Pinpoint the cell where the given text exists, returning its [x, y] midpoint coordinate. 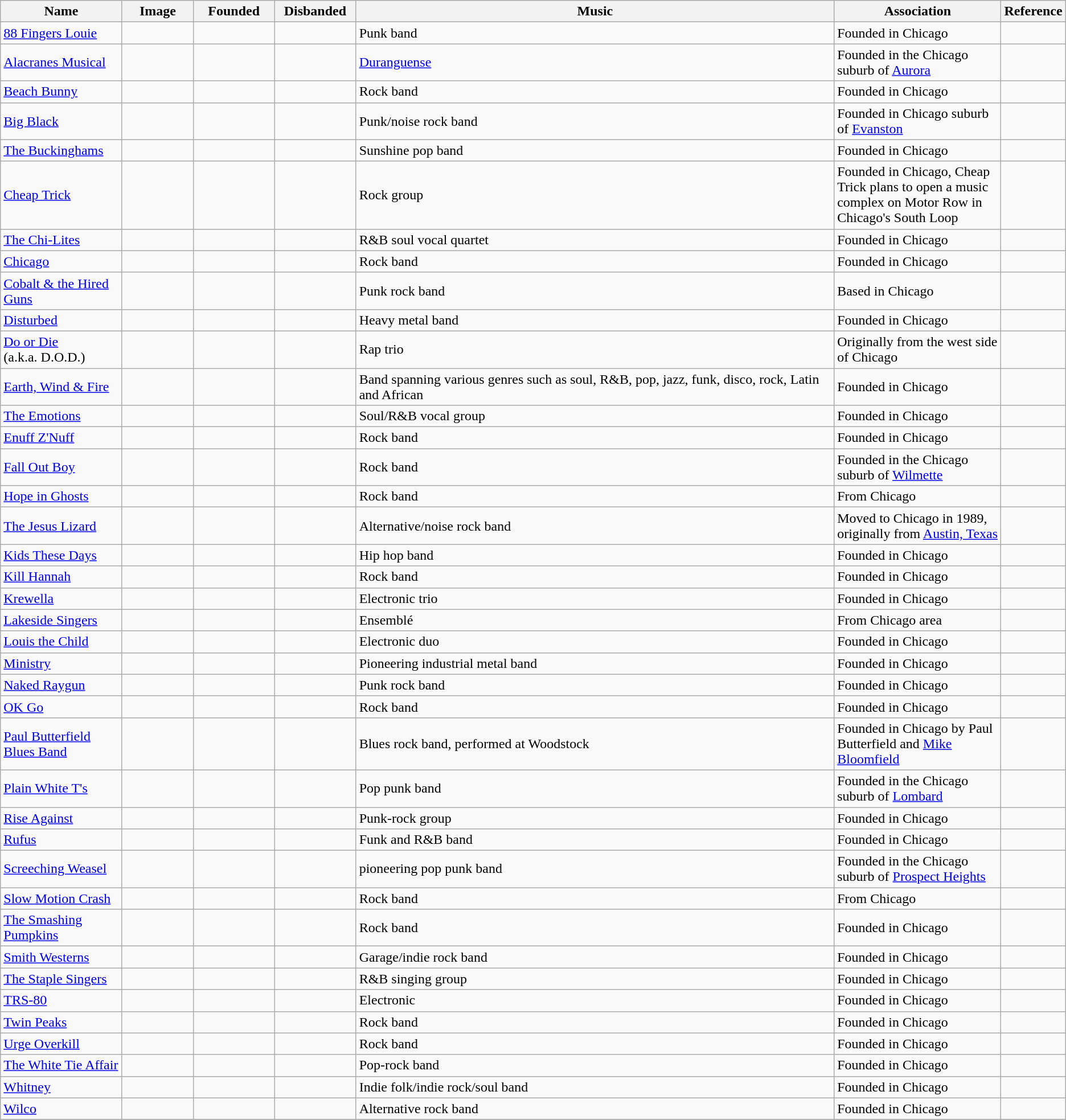
Cheap Trick [61, 195]
The Staple Singers [61, 979]
Band spanning various genres such as soul, R&B, pop, jazz, funk, disco, rock, Latin and African [595, 386]
Do or Die(a.k.a. D.O.D.) [61, 350]
pioneering pop punk band [595, 869]
Louis the Child [61, 642]
Big Black [61, 121]
Alternative rock band [595, 1109]
The Buckinghams [61, 150]
The Jesus Lizard [61, 526]
Founded in the Chicago suburb of Prospect Heights [918, 869]
Garage/indie rock band [595, 957]
From Chicago area [918, 620]
Moved to Chicago in 1989, originally from Austin, Texas [918, 526]
Association [918, 11]
Enuff Z'Nuff [61, 438]
Cobalt & the Hired Guns [61, 290]
Lakeside Singers [61, 620]
Founded in Chicago by Paul Butterfield and Mike Bloomfield [918, 744]
Indie folk/indie rock/soul band [595, 1087]
Hope in Ghosts [61, 497]
R&B soul vocal quartet [595, 240]
Ministry [61, 663]
Slow Motion Crash [61, 899]
Founded in the Chicago suburb of Aurora [918, 63]
Pioneering industrial metal band [595, 663]
Disbanded [315, 11]
TRS-80 [61, 1000]
Punk band [595, 33]
Alternative/noise rock band [595, 526]
Rap trio [595, 350]
OK Go [61, 707]
Whitney [61, 1087]
Alacranes Musical [61, 63]
Kids These Days [61, 555]
Plain White T's [61, 788]
Originally from the west side of Chicago [918, 350]
Smith Westerns [61, 957]
Beach Bunny [61, 92]
Soul/R&B vocal group [595, 416]
The Emotions [61, 416]
Twin Peaks [61, 1022]
The Smashing Pumpkins [61, 928]
Electronic [595, 1000]
Sunshine pop band [595, 150]
Rufus [61, 840]
Punk/noise rock band [595, 121]
The White Tie Affair [61, 1065]
Ensemblé [595, 620]
Image [158, 11]
Disturbed [61, 320]
Founded in the Chicago suburb of Wilmette [918, 467]
Founded in Chicago, Cheap Trick plans to open a music complex on Motor Row in Chicago's South Loop [918, 195]
Pop-rock band [595, 1065]
Screeching Weasel [61, 869]
Funk and R&B band [595, 840]
Duranguense [595, 63]
Punk-rock group [595, 818]
Fall Out Boy [61, 467]
Pop punk band [595, 788]
Based in Chicago [918, 290]
Kill Hannah [61, 577]
Name [61, 11]
Earth, Wind & Fire [61, 386]
Music [595, 11]
Naked Raygun [61, 685]
Founded in Chicago suburb of Evanston [918, 121]
Krewella [61, 598]
Electronic duo [595, 642]
88 Fingers Louie [61, 33]
Electronic trio [595, 598]
Founded in the Chicago suburb of Lombard [918, 788]
Founded [234, 11]
Rise Against [61, 818]
R&B singing group [595, 979]
Hip hop band [595, 555]
Paul Butterfield Blues Band [61, 744]
Blues rock band, performed at Woodstock [595, 744]
Chicago [61, 261]
The Chi-Lites [61, 240]
Rock group [595, 195]
Wilco [61, 1109]
Heavy metal band [595, 320]
Reference [1033, 11]
Urge Overkill [61, 1044]
